Scan for the cell matching the given text and deliver its (x, y) coordinate at center. 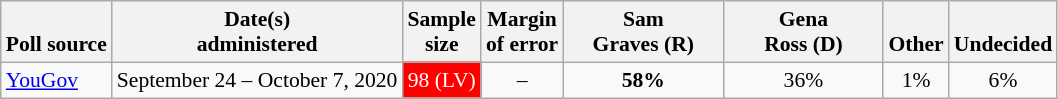
September 24 – October 7, 2020 (258, 80)
YouGov (56, 80)
6% (1003, 80)
36% (803, 80)
Other (916, 32)
Marginof error (522, 32)
Samplesize (441, 32)
GenaRoss (D) (803, 32)
Undecided (1003, 32)
1% (916, 80)
58% (643, 80)
SamGraves (R) (643, 32)
Poll source (56, 32)
Date(s)administered (258, 32)
98 (LV) (441, 80)
– (522, 80)
